Extract the [X, Y] coordinate from the center of the cell holding the provided text.  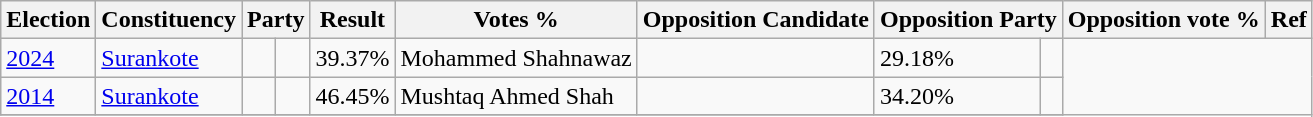
Votes % [516, 20]
Result [352, 20]
Opposition Candidate [756, 20]
34.20% [957, 96]
Ref [1288, 20]
2014 [48, 96]
39.37% [352, 58]
29.18% [957, 58]
Constituency [169, 20]
Opposition vote % [1164, 20]
Mushtaq Ahmed Shah [516, 96]
Election [48, 20]
Opposition Party [968, 20]
2024 [48, 58]
Party [276, 20]
46.45% [352, 96]
Mohammed Shahnawaz [516, 58]
